Find where the given text appears and provide that cell's center as (x, y) coordinate. 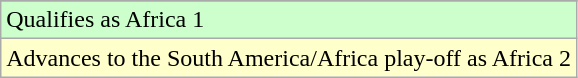
Advances to the South America/Africa play-off as Africa 2 (289, 58)
Qualifies as Africa 1 (289, 20)
